Extract the [x, y] coordinate from the center of the cell holding the provided text.  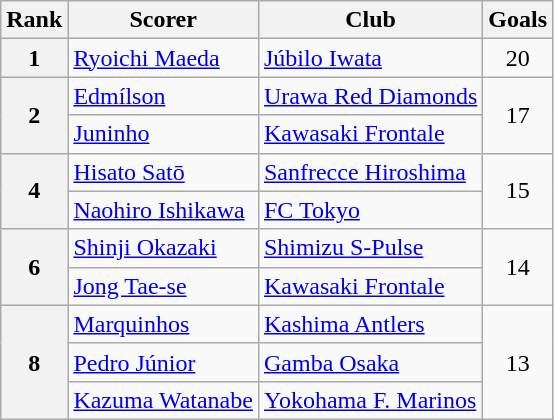
Sanfrecce Hiroshima [370, 172]
FC Tokyo [370, 210]
Yokohama F. Marinos [370, 400]
Rank [34, 20]
Jong Tae-se [164, 286]
4 [34, 191]
Urawa Red Diamonds [370, 96]
15 [518, 191]
Shinji Okazaki [164, 248]
Ryoichi Maeda [164, 58]
Kazuma Watanabe [164, 400]
Juninho [164, 134]
Edmílson [164, 96]
8 [34, 362]
Marquinhos [164, 324]
6 [34, 267]
13 [518, 362]
Júbilo Iwata [370, 58]
14 [518, 267]
2 [34, 115]
Shimizu S-Pulse [370, 248]
Gamba Osaka [370, 362]
Goals [518, 20]
Naohiro Ishikawa [164, 210]
Kashima Antlers [370, 324]
1 [34, 58]
Club [370, 20]
17 [518, 115]
Hisato Satō [164, 172]
20 [518, 58]
Pedro Júnior [164, 362]
Scorer [164, 20]
